For the text-containing cell, return its midpoint in [x, y] coordinate format. 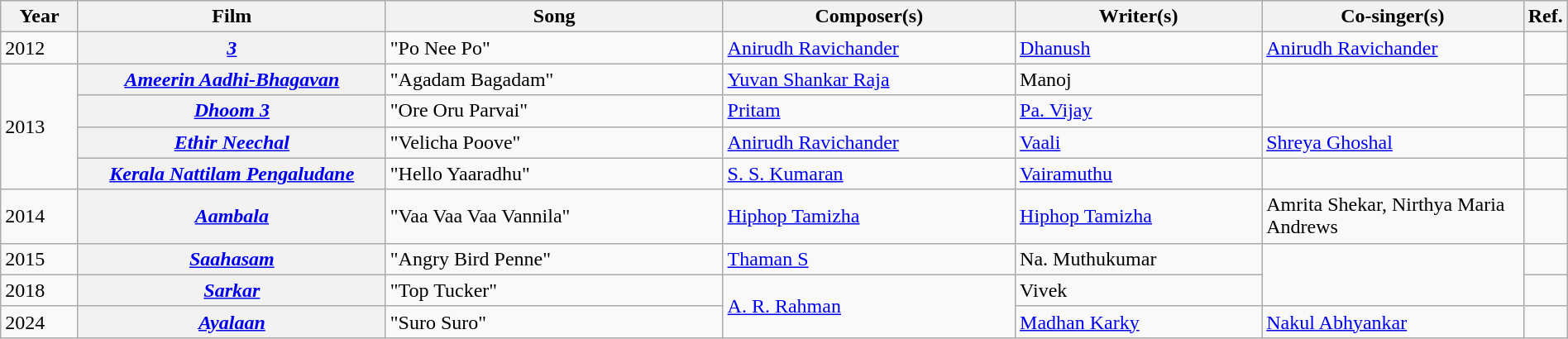
Nakul Abhyankar [1393, 322]
Dhanush [1139, 48]
Amrita Shekar, Nirthya Maria Andrews [1393, 217]
Pa. Vijay [1139, 111]
2012 [40, 48]
"Velicha Poove" [554, 142]
2014 [40, 217]
"Top Tucker" [554, 290]
Yuvan Shankar Raja [868, 79]
Vairamuthu [1139, 174]
"Angry Bird Penne" [554, 259]
Year [40, 17]
Manoj [1139, 79]
"Hello Yaaradhu" [554, 174]
2015 [40, 259]
Composer(s) [868, 17]
"Agadam Bagadam" [554, 79]
Writer(s) [1139, 17]
2024 [40, 322]
"Ore Oru Parvai" [554, 111]
Saahasam [232, 259]
Na. Muthukumar [1139, 259]
Vaali [1139, 142]
"Vaa Vaa Vaa Vannila" [554, 217]
Madhan Karky [1139, 322]
Thaman S [868, 259]
A. R. Rahman [868, 306]
Kerala Nattilam Pengaludane [232, 174]
2013 [40, 127]
Ameerin Aadhi-Bhagavan [232, 79]
S. S. Kumaran [868, 174]
Aambala [232, 217]
Song [554, 17]
"Po Nee Po" [554, 48]
Ayalaan [232, 322]
Shreya Ghoshal [1393, 142]
3 [232, 48]
Film [232, 17]
Pritam [868, 111]
"Suro Suro" [554, 322]
Co-singer(s) [1393, 17]
Vivek [1139, 290]
Ref. [1545, 17]
Ethir Neechal [232, 142]
Sarkar [232, 290]
2018 [40, 290]
Dhoom 3 [232, 111]
